Identify which cell holds the provided text, then report its [x, y] central coordinate. 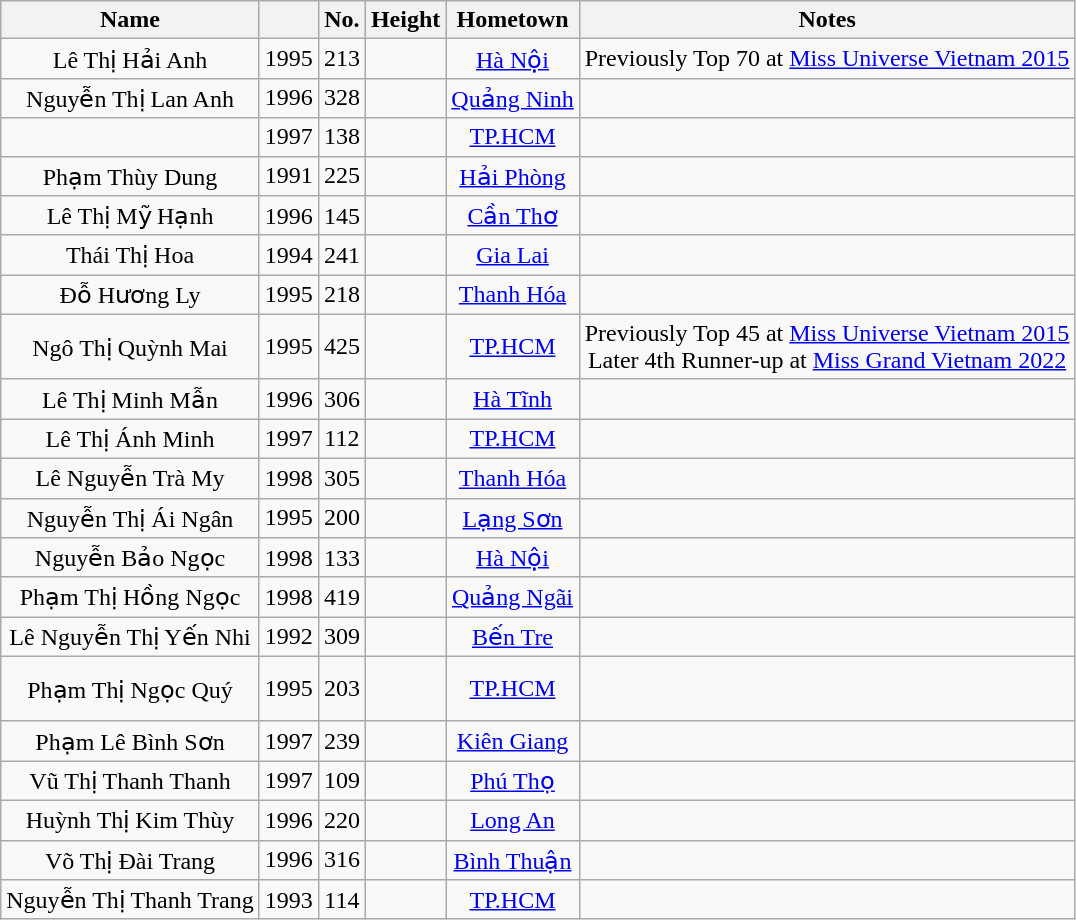
239 [342, 741]
Notes [827, 20]
Bến Tre [512, 637]
200 [342, 518]
No. [342, 20]
225 [342, 176]
Hà Tĩnh [512, 399]
Hometown [512, 20]
220 [342, 820]
Lê Nguyễn Trà My [130, 478]
309 [342, 637]
Nguyễn Thị Lan Anh [130, 98]
218 [342, 295]
Huỳnh Thị Kim Thùy [130, 820]
Đỗ Hương Ly [130, 295]
114 [342, 900]
Nguyễn Thị Ái Ngân [130, 518]
Hải Phòng [512, 176]
Lê Nguyễn Thị Yến Nhi [130, 637]
Name [130, 20]
241 [342, 255]
306 [342, 399]
419 [342, 597]
Ngô Thị Quỳnh Mai [130, 346]
1993 [288, 900]
Kiên Giang [512, 741]
203 [342, 688]
Bình Thuận [512, 860]
Height [405, 20]
Lê Thị Hải Anh [130, 59]
Võ Thị Đài Trang [130, 860]
Quảng Ninh [512, 98]
Nguyễn Bảo Ngọc [130, 558]
425 [342, 346]
Phạm Thị Ngọc Quý [130, 688]
Gia Lai [512, 255]
Vũ Thị Thanh Thanh [130, 781]
109 [342, 781]
Nguyễn Thị Thanh Trang [130, 900]
Quảng Ngãi [512, 597]
1991 [288, 176]
Lê Thị Ánh Minh [130, 439]
133 [342, 558]
Lê Thị Minh Mẫn [130, 399]
Long An [512, 820]
Thái Thị Hoa [130, 255]
1992 [288, 637]
138 [342, 137]
Previously Top 70 at Miss Universe Vietnam 2015 [827, 59]
Phạm Lê Bình Sơn [130, 741]
1994 [288, 255]
Lê Thị Mỹ Hạnh [130, 216]
Previously Top 45 at Miss Universe Vietnam 2015Later 4th Runner-up at Miss Grand Vietnam 2022 [827, 346]
145 [342, 216]
213 [342, 59]
305 [342, 478]
Lạng Sơn [512, 518]
328 [342, 98]
Phạm Thị Hồng Ngọc [130, 597]
316 [342, 860]
Phạm Thùy Dung [130, 176]
Phú Thọ [512, 781]
Cần Thơ [512, 216]
112 [342, 439]
